Find where the given text appears and provide that cell's center as (X, Y) coordinate. 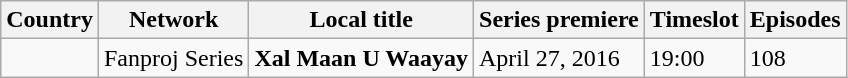
Local title (362, 20)
Timeslot (694, 20)
Xal Maan U Waayay (362, 58)
108 (795, 58)
19:00 (694, 58)
Fanproj Series (173, 58)
Country (50, 20)
Episodes (795, 20)
April 27, 2016 (560, 58)
Network (173, 20)
Series premiere (560, 20)
